Identify which cell holds the provided text, then report its (x, y) central coordinate. 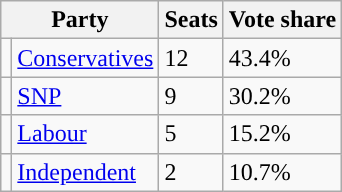
Vote share (282, 20)
9 (191, 96)
30.2% (282, 96)
10.7% (282, 172)
SNP (86, 96)
Party (80, 20)
Labour (86, 134)
15.2% (282, 134)
12 (191, 58)
5 (191, 134)
43.4% (282, 58)
2 (191, 172)
Seats (191, 20)
Independent (86, 172)
Conservatives (86, 58)
